Extract the (x, y) coordinate from the center of the cell holding the provided text.  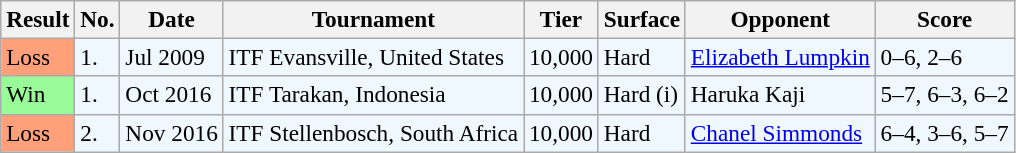
ITF Stellenbosch, South Africa (373, 133)
Hard (i) (642, 95)
Tournament (373, 19)
Tier (562, 19)
Opponent (780, 19)
5–7, 6–3, 6–2 (944, 95)
ITF Evansville, United States (373, 57)
Jul 2009 (172, 57)
6–4, 3–6, 5–7 (944, 133)
Score (944, 19)
Nov 2016 (172, 133)
No. (98, 19)
Haruka Kaji (780, 95)
Win (38, 95)
Elizabeth Lumpkin (780, 57)
ITF Tarakan, Indonesia (373, 95)
Oct 2016 (172, 95)
Surface (642, 19)
Chanel Simmonds (780, 133)
Result (38, 19)
Date (172, 19)
2. (98, 133)
0–6, 2–6 (944, 57)
